Find where the given text appears and provide that cell's center as (x, y) coordinate. 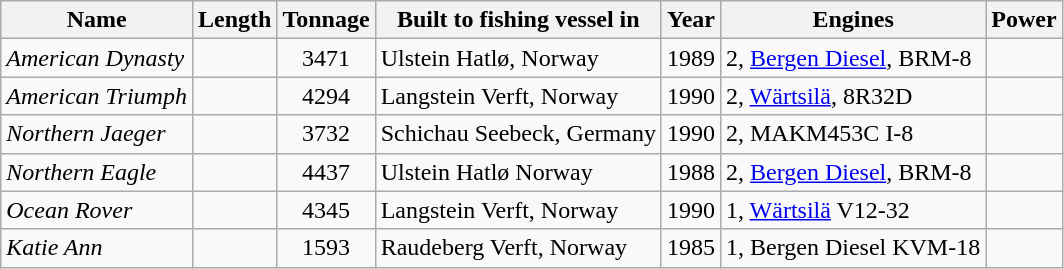
American Triumph (97, 96)
Built to fishing vessel in (518, 20)
1988 (690, 172)
Ulstein Hatlø Norway (518, 172)
Northern Jaeger (97, 134)
3732 (326, 134)
Ulstein Hatlø, Norway (518, 58)
1989 (690, 58)
Katie Ann (97, 248)
Schichau Seebeck, Germany (518, 134)
Raudeberg Verft, Norway (518, 248)
American Dynasty (97, 58)
3471 (326, 58)
Length (234, 20)
4345 (326, 210)
Northern Eagle (97, 172)
Name (97, 20)
Engines (852, 20)
1, Wärtsilä V12-32 (852, 210)
1593 (326, 248)
2, MAKM453C I-8 (852, 134)
1985 (690, 248)
Year (690, 20)
Ocean Rover (97, 210)
Tonnage (326, 20)
4437 (326, 172)
4294 (326, 96)
2, Wärtsilä, 8R32D (852, 96)
Power (1024, 20)
1, Bergen Diesel KVM-18 (852, 248)
